Provide the (X, Y) coordinate of the cell's center where the given text is located.  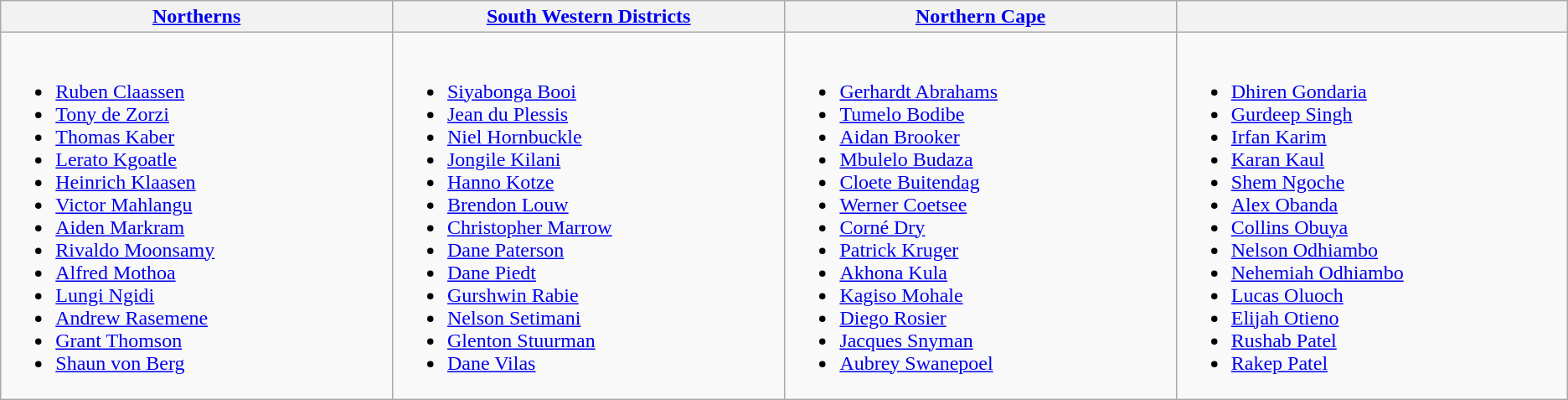
South Western Districts (588, 17)
Northerns (197, 17)
Northern Cape (980, 17)
